Pinpoint the cell where the given text exists, returning its [X, Y] midpoint coordinate. 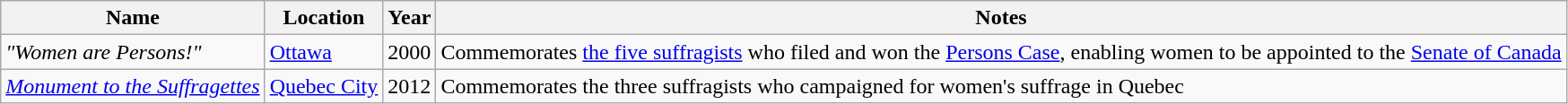
2000 [409, 52]
"Women are Persons!" [133, 52]
Notes [1001, 18]
Location [324, 18]
Monument to the Suffragettes [133, 86]
Ottawa [324, 52]
Name [133, 18]
2012 [409, 86]
Commemorates the three suffragists who campaigned for women's suffrage in Quebec [1001, 86]
Commemorates the five suffragists who filed and won the Persons Case, enabling women to be appointed to the Senate of Canada [1001, 52]
Quebec City [324, 86]
Year [409, 18]
